Detect which cell encompasses the target text, then output its [X, Y] center coordinate. 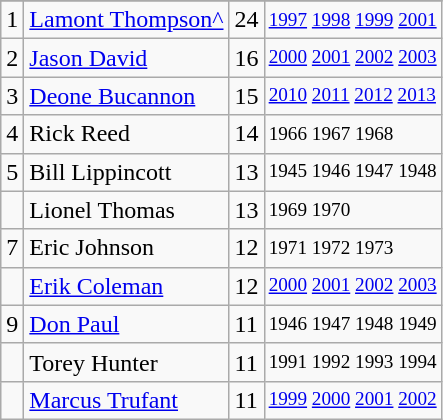
16 [246, 58]
1 [12, 20]
Jason David [126, 58]
1997 1998 1999 2001 [352, 20]
Deone Bucannon [126, 96]
1991 1992 1993 1994 [352, 362]
1999 2000 2001 2002 [352, 400]
1971 1972 1973 [352, 248]
14 [246, 134]
1945 1946 1947 1948 [352, 172]
Bill Lippincott [126, 172]
24 [246, 20]
2 [12, 58]
1966 1967 1968 [352, 134]
Eric Johnson [126, 248]
Rick Reed [126, 134]
Lamont Thompson^ [126, 20]
15 [246, 96]
3 [12, 96]
Don Paul [126, 324]
Lionel Thomas [126, 210]
Torey Hunter [126, 362]
7 [12, 248]
1946 1947 1948 1949 [352, 324]
4 [12, 134]
Marcus Trufant [126, 400]
5 [12, 172]
2010 2011 2012 2013 [352, 96]
9 [12, 324]
Erik Coleman [126, 286]
1969 1970 [352, 210]
